Extract the (x, y) coordinate from the center of the cell holding the provided text.  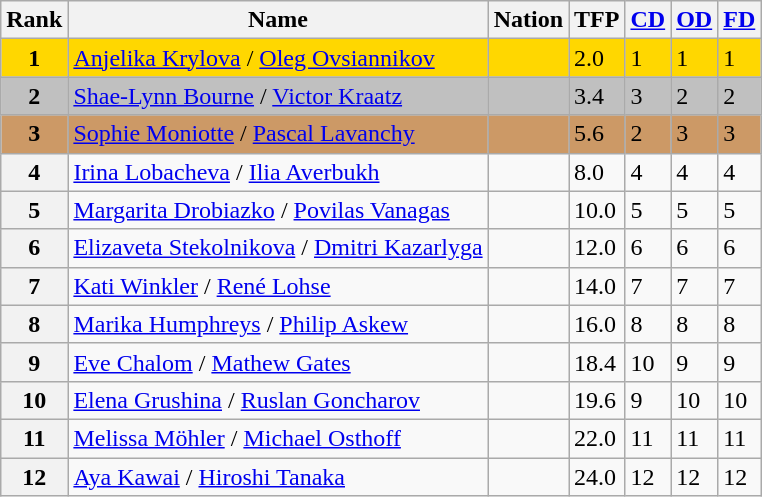
Elena Grushina / Ruslan Goncharov (278, 400)
TFP (597, 20)
18.4 (597, 362)
10.0 (597, 210)
24.0 (597, 477)
19.6 (597, 400)
Kati Winkler / René Lohse (278, 286)
Shae-Lynn Bourne / Victor Kraatz (278, 96)
Marika Humphreys / Philip Askew (278, 324)
Rank (34, 20)
14.0 (597, 286)
Nation (528, 20)
Melissa Möhler / Michael Osthoff (278, 438)
Elizaveta Stekolnikova / Dmitri Kazarlyga (278, 248)
8.0 (597, 172)
Sophie Moniotte / Pascal Lavanchy (278, 134)
Name (278, 20)
12.0 (597, 248)
Eve Chalom / Mathew Gates (278, 362)
OD (694, 20)
CD (648, 20)
16.0 (597, 324)
3.4 (597, 96)
Aya Kawai / Hiroshi Tanaka (278, 477)
Margarita Drobiazko / Povilas Vanagas (278, 210)
22.0 (597, 438)
FD (740, 20)
2.0 (597, 58)
Anjelika Krylova / Oleg Ovsiannikov (278, 58)
Irina Lobacheva / Ilia Averbukh (278, 172)
5.6 (597, 134)
